Return [x, y] of the center of cell containing provided text 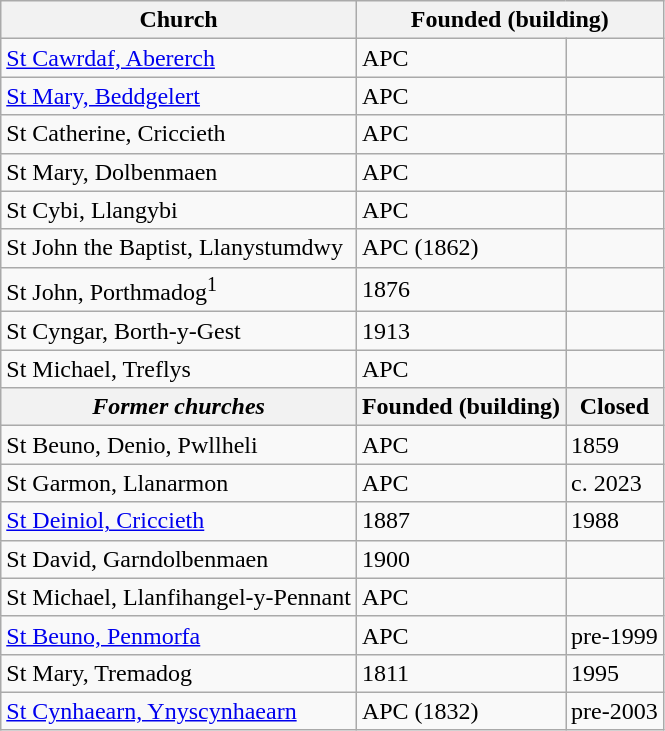
1876 [460, 290]
Closed [615, 407]
St Mary, Tremadog [179, 673]
St Cyngar, Borth-y-Gest [179, 331]
St John the Baptist, Llanystumdwy [179, 248]
APC (1862) [460, 248]
pre-1999 [615, 635]
St Michael, Treflys [179, 369]
St John, Porthmadog1 [179, 290]
Church [179, 20]
St Cawrdaf, Abererch [179, 58]
1859 [615, 445]
St Cybi, Llangybi [179, 210]
pre-2003 [615, 711]
St Beuno, Denio, Pwllheli [179, 445]
1995 [615, 673]
c. 2023 [615, 483]
1811 [460, 673]
1887 [460, 521]
1913 [460, 331]
St Catherine, Criccieth [179, 134]
St Garmon, Llanarmon [179, 483]
St Mary, Dolbenmaen [179, 172]
St David, Garndolbenmaen [179, 559]
St Deiniol, Criccieth [179, 521]
Former churches [179, 407]
St Cynhaearn, Ynyscynhaearn [179, 711]
St Beuno, Penmorfa [179, 635]
1988 [615, 521]
St Mary, Beddgelert [179, 96]
1900 [460, 559]
APC (1832) [460, 711]
St Michael, Llanfihangel-y-Pennant [179, 597]
